Locate the cell with the specified text and output its [X, Y] center coordinate. 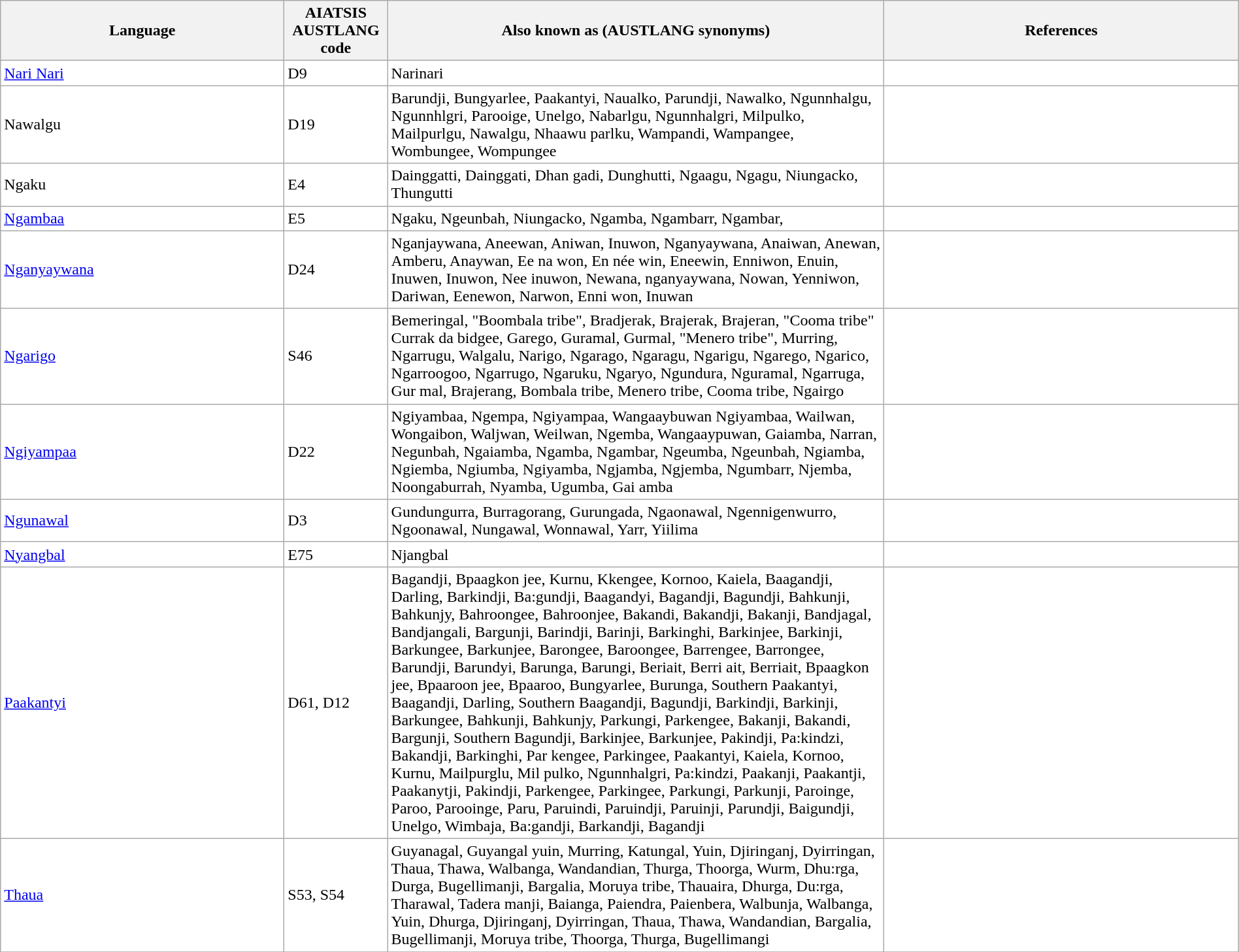
Ngaku [142, 184]
D24 [336, 269]
Nganyaywana [142, 269]
Ngunawal [142, 520]
AIATSIS AUSTLANG code [336, 31]
D9 [336, 73]
Ngaku, Ngeunbah, Niungacko, Ngamba, Ngambarr, Ngambar, [636, 218]
Dainggatti, Dainggati, Dhan gadi, Dunghutti, Ngaagu, Ngagu, Niungacko, Thungutti [636, 184]
Ngarigo [142, 356]
S46 [336, 356]
References [1061, 31]
Narinari [636, 73]
Gundungurra, Burragorang, Gurungada, Ngaonawal, Ngennigenwurro, Ngoonawal, Nungawal, Wonnawal, Yarr, Yiilima [636, 520]
D19 [336, 124]
Thaua [142, 895]
Nari Nari [142, 73]
E5 [336, 218]
Nyangbal [142, 554]
S53, S54 [336, 895]
Nawalgu [142, 124]
E4 [336, 184]
D3 [336, 520]
Njangbal [636, 554]
D61, D12 [336, 702]
D22 [336, 451]
Paakantyi [142, 702]
Also known as (AUSTLANG synonyms) [636, 31]
Ngambaa [142, 218]
E75 [336, 554]
Language [142, 31]
Ngiyampaa [142, 451]
